Provide the [X, Y] coordinate of the cell's center where the given text is located.  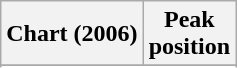
Chart (2006) [72, 34]
Peakposition [189, 34]
